Return [X, Y] of the center of cell containing provided text 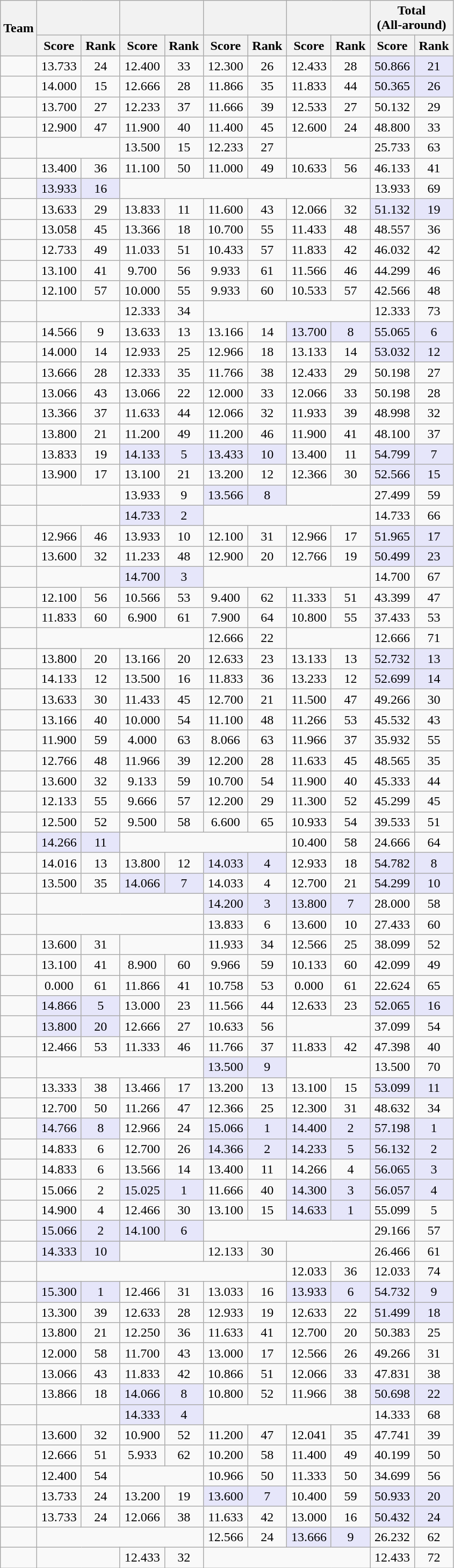
10.933 [308, 822]
7.900 [226, 618]
6.600 [226, 822]
12.733 [59, 250]
51.965 [392, 536]
72 [434, 1557]
14.566 [59, 332]
51.132 [392, 209]
11.700 [142, 1353]
54.799 [392, 454]
13.466 [142, 1088]
13.900 [59, 475]
50.933 [392, 1496]
13.058 [59, 229]
56.057 [392, 1190]
14.016 [59, 863]
47.831 [392, 1374]
11.000 [226, 168]
10.566 [142, 597]
11.600 [226, 209]
14.200 [226, 903]
Total(All-around) [412, 18]
37.433 [392, 618]
57.198 [392, 1128]
50.499 [392, 556]
10.533 [308, 291]
13.433 [226, 454]
44.299 [392, 270]
28.000 [392, 903]
66 [434, 515]
46.032 [392, 250]
12.533 [308, 107]
10.900 [142, 1435]
50.132 [392, 107]
9.400 [226, 597]
13.866 [59, 1394]
9.500 [142, 822]
42.099 [392, 965]
48.565 [392, 761]
6.900 [142, 618]
50.365 [392, 86]
12.250 [142, 1333]
24.666 [392, 842]
50.866 [392, 66]
14.100 [142, 1230]
4.000 [142, 740]
5.933 [142, 1455]
12.041 [308, 1435]
9.966 [226, 965]
55.099 [392, 1210]
11.500 [308, 699]
15.300 [59, 1292]
11.033 [142, 250]
29.166 [392, 1230]
67 [434, 577]
8.900 [142, 965]
9.700 [142, 270]
56.065 [392, 1169]
48.100 [392, 434]
27.433 [392, 924]
27.499 [392, 495]
10.133 [308, 965]
14.366 [226, 1149]
35.932 [392, 740]
10.200 [226, 1455]
25.733 [392, 148]
14.300 [308, 1190]
54.732 [392, 1292]
12.500 [59, 822]
13.233 [308, 679]
50.432 [392, 1516]
34.699 [392, 1476]
Team [19, 28]
53.032 [392, 352]
71 [434, 638]
48.800 [392, 127]
46.133 [392, 168]
9.666 [142, 801]
53.099 [392, 1088]
50.383 [392, 1333]
43.399 [392, 597]
38.099 [392, 945]
42.566 [392, 291]
39.533 [392, 822]
48.998 [392, 413]
52.065 [392, 1006]
12.600 [308, 127]
15.025 [142, 1190]
14.400 [308, 1128]
8.066 [226, 740]
45.333 [392, 781]
11.300 [308, 801]
74 [434, 1272]
22.624 [392, 986]
47.398 [392, 1047]
47.741 [392, 1435]
14.633 [308, 1210]
48.557 [392, 229]
70 [434, 1067]
45.299 [392, 801]
69 [434, 188]
54.782 [392, 863]
51.499 [392, 1312]
14.766 [59, 1128]
9.133 [142, 781]
10.758 [226, 986]
52.732 [392, 659]
14.866 [59, 1006]
11.233 [142, 556]
10.966 [226, 1476]
26.466 [392, 1251]
26.232 [392, 1537]
13.033 [226, 1292]
68 [434, 1414]
14.233 [308, 1149]
40.199 [392, 1455]
54.299 [392, 883]
45.532 [392, 720]
52.699 [392, 679]
55.065 [392, 332]
48.632 [392, 1108]
10.866 [226, 1374]
13.333 [59, 1088]
37.099 [392, 1026]
56.132 [392, 1149]
52.566 [392, 475]
13.300 [59, 1312]
10.433 [226, 250]
14.900 [59, 1210]
73 [434, 311]
50.698 [392, 1394]
